Output the [x, y] coordinate of the center of the cell containing the given text.  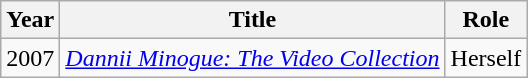
Role [486, 20]
2007 [30, 58]
Year [30, 20]
Herself [486, 58]
Title [252, 20]
Dannii Minogue: The Video Collection [252, 58]
